Detect which cell encompasses the target text, then output its [x, y] center coordinate. 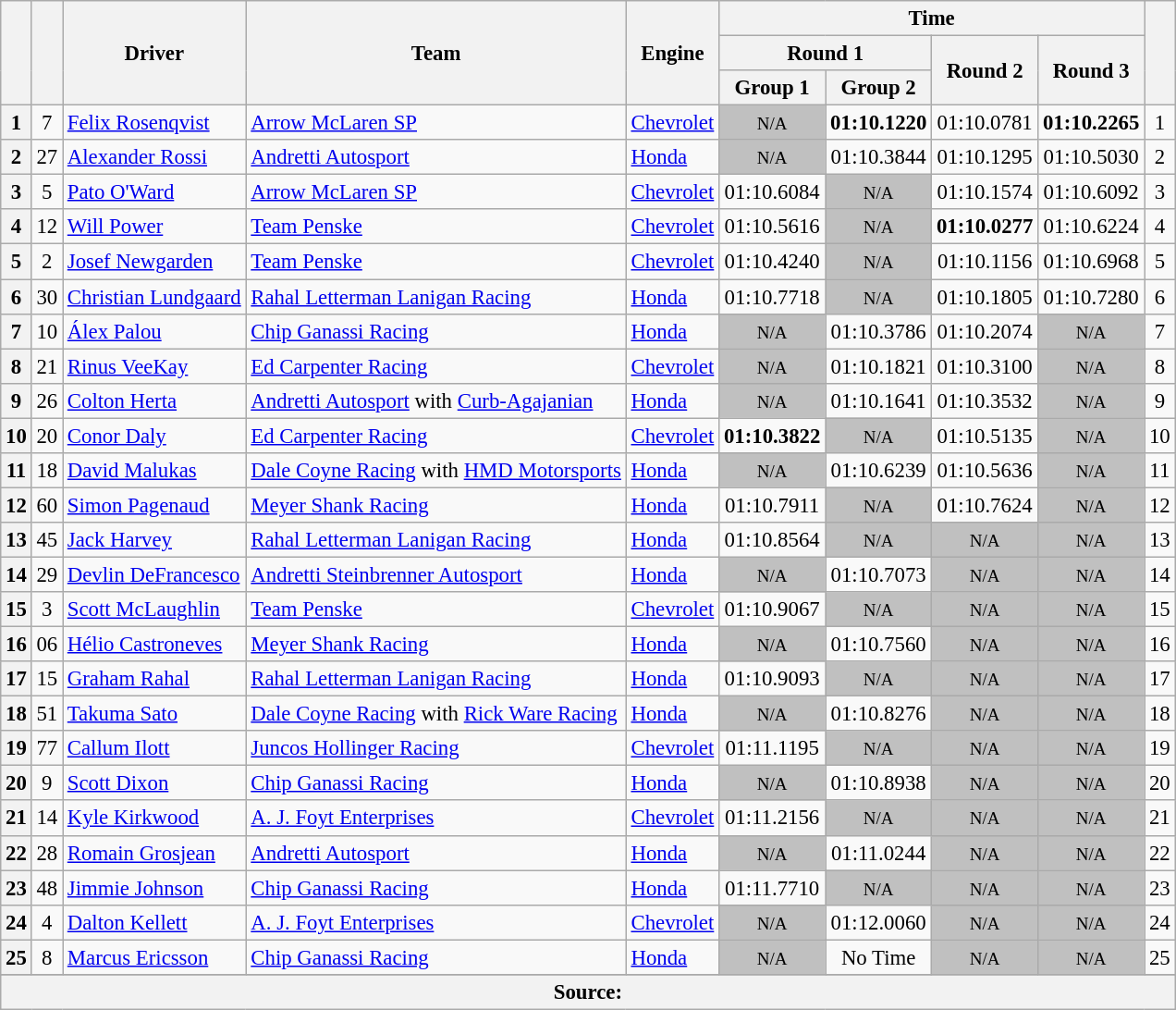
01:10.2074 [986, 331]
01:10.3786 [878, 331]
Felix Rosenqvist [155, 123]
Group 2 [878, 88]
Group 1 [773, 88]
Will Power [155, 227]
60 [46, 505]
01:10.3100 [986, 366]
01:10.7560 [878, 645]
28 [46, 853]
Driver [155, 54]
01:10.9093 [773, 679]
30 [46, 297]
Andretti Autosport with Curb-Agajanian [436, 400]
01:10.7718 [773, 297]
Round 3 [1091, 70]
01:11.2156 [773, 819]
01:10.3822 [773, 436]
01:10.7911 [773, 505]
Source: [588, 992]
51 [46, 714]
01:10.6224 [1091, 227]
01:10.1805 [986, 297]
26 [46, 400]
29 [46, 574]
Dale Coyne Racing with HMD Motorsports [436, 471]
Juncos Hollinger Racing [436, 748]
Rinus VeeKay [155, 366]
01:10.6084 [773, 192]
Round 2 [986, 70]
01:10.0277 [986, 227]
Álex Palou [155, 331]
David Malukas [155, 471]
01:10.2265 [1091, 123]
Colton Herta [155, 400]
77 [46, 748]
Time [932, 18]
01:10.5616 [773, 227]
Kyle Kirkwood [155, 819]
01:10.1295 [986, 157]
01:10.9067 [773, 610]
Josef Newgarden [155, 262]
Jack Harvey [155, 540]
01:10.6968 [1091, 262]
01:11.0244 [878, 853]
01:10.5030 [1091, 157]
Hélio Castroneves [155, 645]
Romain Grosjean [155, 853]
Engine [672, 54]
Scott McLaughlin [155, 610]
45 [46, 540]
Round 1 [826, 54]
Alexander Rossi [155, 157]
Scott Dixon [155, 783]
01:12.0060 [878, 922]
Marcus Ericsson [155, 957]
Conor Daly [155, 436]
Simon Pagenaud [155, 505]
01:10.1821 [878, 366]
01:10.1156 [986, 262]
Graham Rahal [155, 679]
01:10.6092 [1091, 192]
01:10.8276 [878, 714]
01:10.7280 [1091, 297]
Christian Lundgaard [155, 297]
01:10.7624 [986, 505]
Team [436, 54]
Devlin DeFrancesco [155, 574]
01:10.8938 [878, 783]
No Time [878, 957]
Jimmie Johnson [155, 888]
01:10.0781 [986, 123]
48 [46, 888]
01:10.8564 [773, 540]
Dale Coyne Racing with Rick Ware Racing [436, 714]
Pato O'Ward [155, 192]
06 [46, 645]
01:10.7073 [878, 574]
Takuma Sato [155, 714]
27 [46, 157]
01:10.3844 [878, 157]
01:10.1220 [878, 123]
Callum Ilott [155, 748]
01:10.1641 [878, 400]
01:10.6239 [878, 471]
01:11.1195 [773, 748]
01:10.4240 [773, 262]
01:10.1574 [986, 192]
Dalton Kellett [155, 922]
01:10.5135 [986, 436]
01:10.5636 [986, 471]
01:11.7710 [773, 888]
Andretti Steinbrenner Autosport [436, 574]
01:10.3532 [986, 400]
